Detect which cell encompasses the target text, then output its (X, Y) center coordinate. 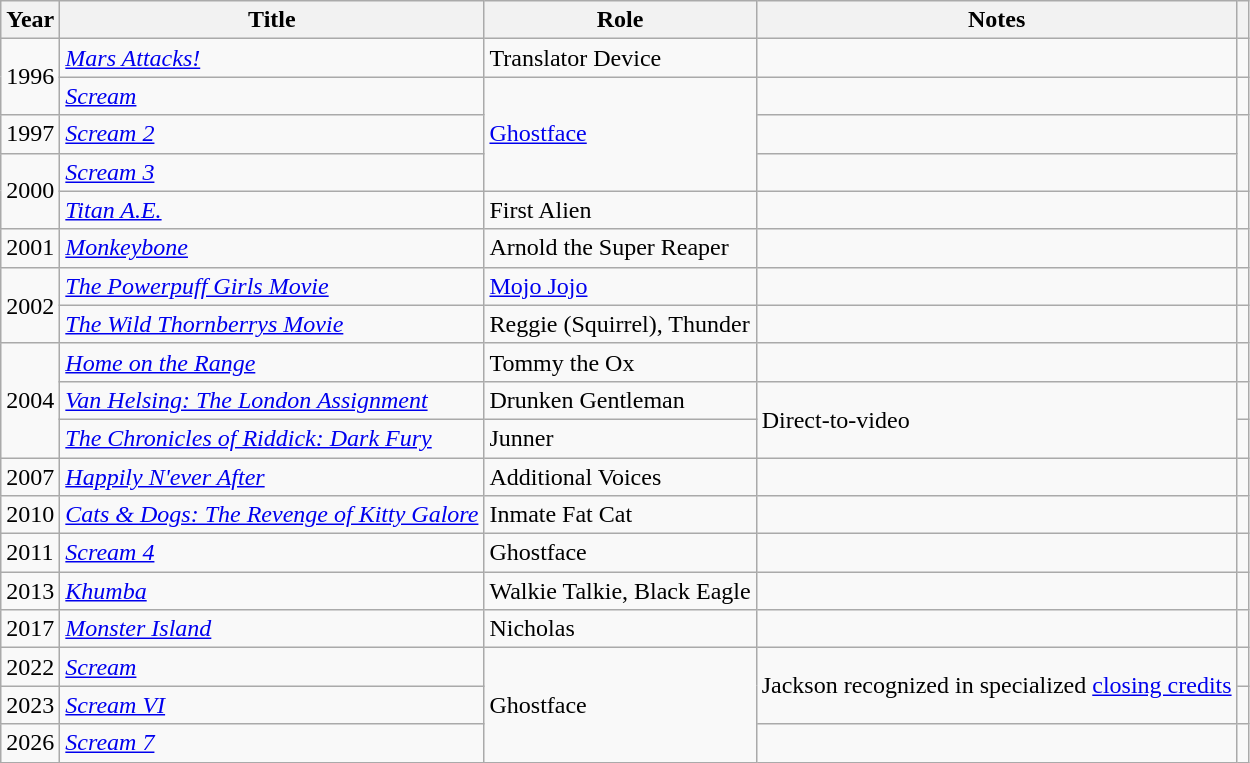
2000 (30, 191)
Scream 3 (272, 172)
Jackson recognized in specialized closing credits (996, 686)
Monster Island (272, 629)
2017 (30, 629)
Arnold the Super Reaper (620, 248)
Nicholas (620, 629)
2026 (30, 743)
2002 (30, 305)
2013 (30, 591)
Inmate Fat Cat (620, 515)
Notes (996, 20)
2001 (30, 248)
1997 (30, 134)
2007 (30, 477)
Khumba (272, 591)
1996 (30, 77)
Scream VI (272, 705)
The Wild Thornberrys Movie (272, 324)
Walkie Talkie, Black Eagle (620, 591)
Van Helsing: The London Assignment (272, 400)
Year (30, 20)
The Powerpuff Girls Movie (272, 286)
2023 (30, 705)
Cats & Dogs: The Revenge of Kitty Galore (272, 515)
Additional Voices (620, 477)
Reggie (Squirrel), Thunder (620, 324)
Scream 2 (272, 134)
Titan A.E. (272, 210)
2011 (30, 553)
2010 (30, 515)
First Alien (620, 210)
2004 (30, 400)
The Chronicles of Riddick: Dark Fury (272, 438)
Tommy the Ox (620, 362)
Junner (620, 438)
Drunken Gentleman (620, 400)
Scream 4 (272, 553)
Title (272, 20)
2022 (30, 667)
Scream 7 (272, 743)
Mars Attacks! (272, 58)
Home on the Range (272, 362)
Translator Device (620, 58)
Mojo Jojo (620, 286)
Monkeybone (272, 248)
Happily N'ever After (272, 477)
Role (620, 20)
Direct-to-video (996, 419)
